From the cell containing the given text, extract its center point as [x, y] coordinate. 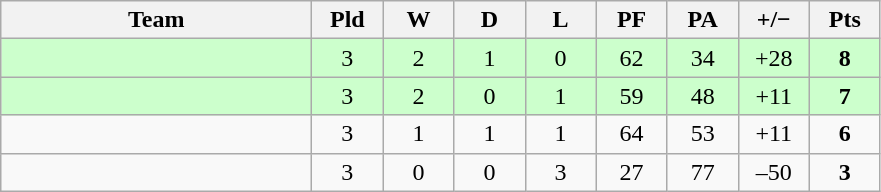
D [490, 20]
27 [632, 172]
PA [702, 20]
6 [844, 134]
59 [632, 96]
+/− [774, 20]
8 [844, 58]
48 [702, 96]
53 [702, 134]
Pts [844, 20]
62 [632, 58]
7 [844, 96]
+28 [774, 58]
Team [156, 20]
–50 [774, 172]
PF [632, 20]
Pld [348, 20]
34 [702, 58]
W [418, 20]
L [560, 20]
77 [702, 172]
64 [632, 134]
